Return (x, y) of the center of cell containing provided text 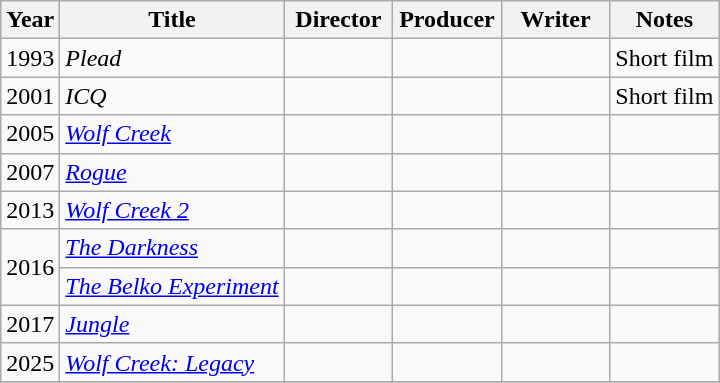
1993 (30, 58)
Wolf Creek: Legacy (172, 362)
Wolf Creek (172, 134)
2005 (30, 134)
2007 (30, 172)
2013 (30, 210)
2016 (30, 267)
2001 (30, 96)
Writer (556, 20)
2025 (30, 362)
Plead (172, 58)
Wolf Creek 2 (172, 210)
The Belko Experiment (172, 286)
ICQ (172, 96)
Title (172, 20)
Notes (664, 20)
Year (30, 20)
Rogue (172, 172)
Director (338, 20)
The Darkness (172, 248)
Jungle (172, 324)
Producer (448, 20)
2017 (30, 324)
